Search for the cell housing the specified text and yield its (X, Y) center coordinate. 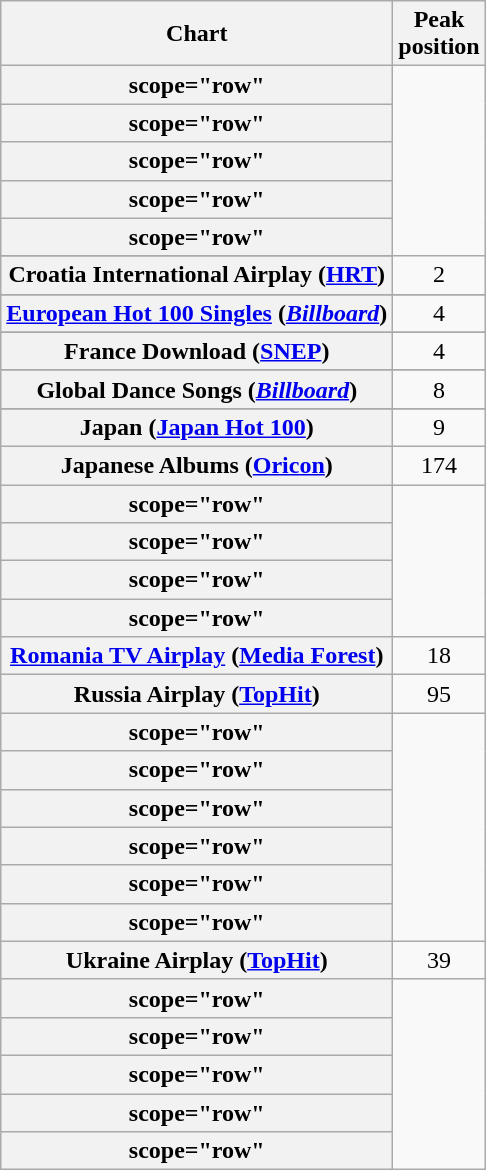
Chart (197, 34)
18 (439, 656)
Romania TV Airplay (Media Forest) (197, 656)
Russia Airplay (TopHit) (197, 694)
Global Dance Songs (Billboard) (197, 389)
European Hot 100 Singles (Billboard) (197, 313)
Japan (Japan Hot 100) (197, 427)
8 (439, 389)
9 (439, 427)
95 (439, 694)
2 (439, 275)
Peakposition (439, 34)
Ukraine Airplay (TopHit) (197, 960)
Japanese Albums (Oricon) (197, 465)
France Download (SNEP) (197, 351)
174 (439, 465)
Croatia International Airplay (HRT) (197, 275)
39 (439, 960)
